Detect which cell encompasses the target text, then output its [X, Y] center coordinate. 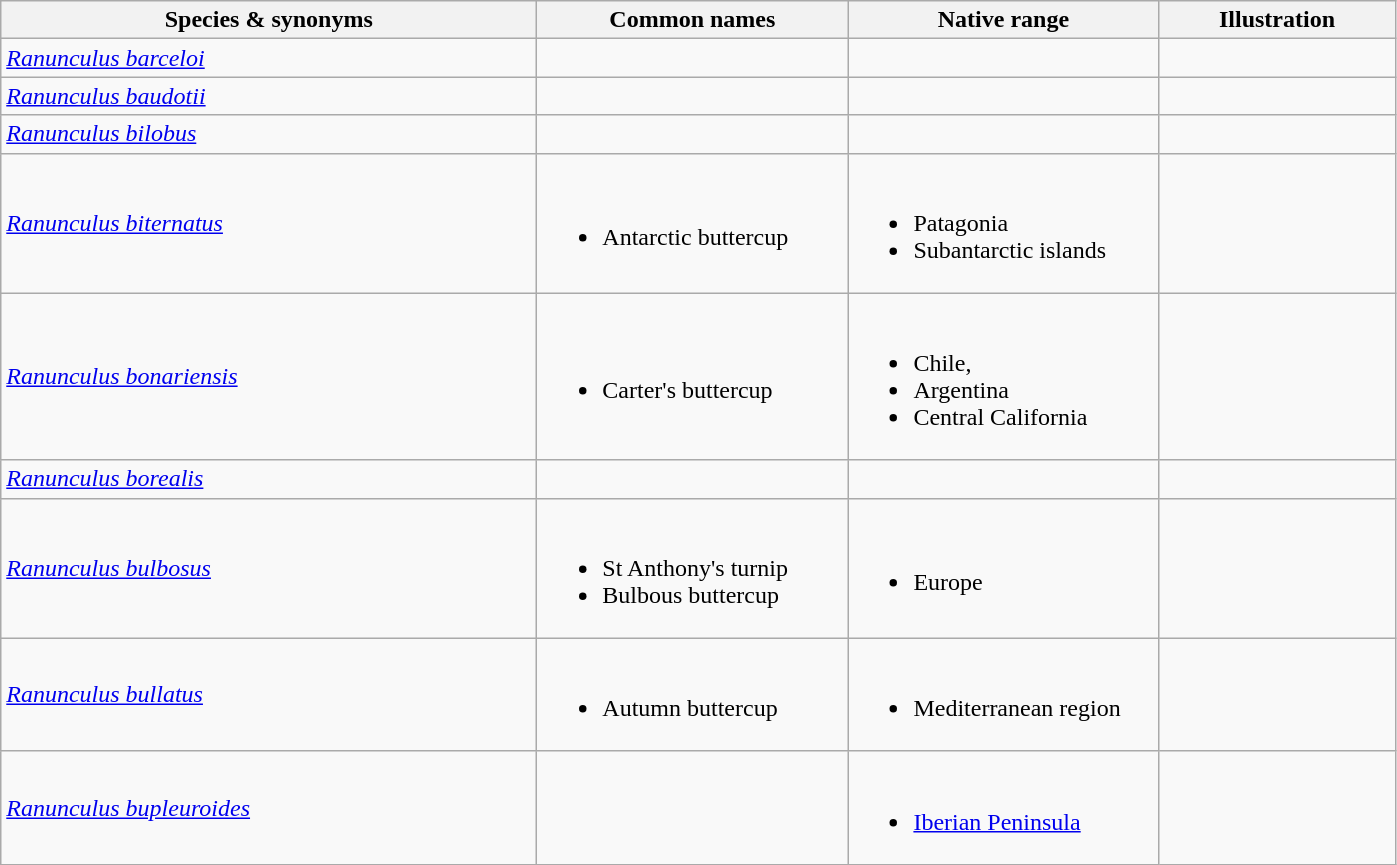
St Anthony's turnipBulbous buttercup [692, 568]
Iberian Peninsula [1004, 808]
Autumn buttercup [692, 694]
Ranunculus bilobus [269, 134]
Carter's buttercup [692, 376]
Species & synonyms [269, 20]
Ranunculus bupleuroides [269, 808]
Ranunculus borealis [269, 479]
Antarctic buttercup [692, 223]
Ranunculus barceloi [269, 58]
Native range [1004, 20]
Common names [692, 20]
PatagoniaSubantarctic islands [1004, 223]
Mediterranean region [1004, 694]
Illustration [1277, 20]
Ranunculus baudotii [269, 96]
Ranunculus bulbosus [269, 568]
Ranunculus bullatus [269, 694]
Ranunculus bonariensis [269, 376]
Europe [1004, 568]
Chile,ArgentinaCentral California [1004, 376]
Ranunculus biternatus [269, 223]
